For the text-containing cell, return its midpoint in [X, Y] coordinate format. 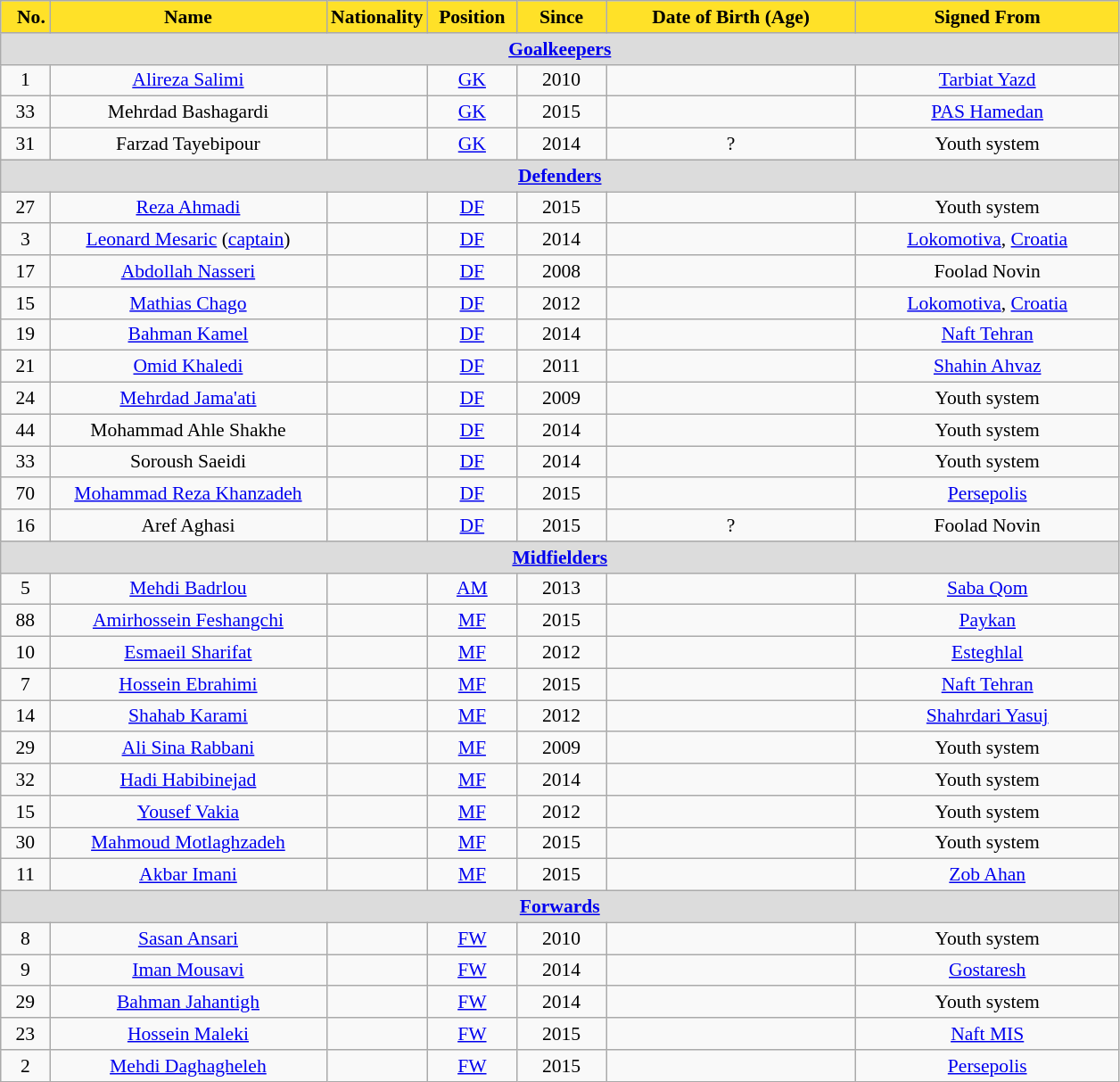
2013 [561, 589]
17 [25, 271]
Hossein Ebrahimi [188, 684]
70 [25, 494]
11 [25, 875]
30 [25, 843]
3 [25, 240]
Forwards [560, 907]
Paykan [988, 621]
2011 [561, 367]
Sasan Ansari [188, 938]
Esteghlal [988, 653]
Ali Sina Rabbani [188, 748]
Abdollah Nasseri [188, 271]
Shahab Karami [188, 716]
Midfielders [560, 558]
Signed From [988, 17]
Mehdi Badrlou [188, 589]
19 [25, 335]
24 [25, 399]
Zob Ahan [988, 875]
Name [188, 17]
Hossein Maleki [188, 1034]
Esmaeil Sharifat [188, 653]
Hadi Habibinejad [188, 780]
Mehrdad Jama'ati [188, 399]
9 [25, 970]
Alireza Salimi [188, 80]
Shahin Ahvaz [988, 367]
Aref Aghasi [188, 525]
8 [25, 938]
Omid Khaledi [188, 367]
Since [561, 17]
Mehdi Daghagheleh [188, 1066]
Mahmoud Motlaghzadeh [188, 843]
Yousef Vakia [188, 812]
Akbar Imani [188, 875]
Soroush Saeidi [188, 462]
Position [472, 17]
27 [25, 208]
Farzad Tayebipour [188, 145]
31 [25, 145]
Iman Mousavi [188, 970]
88 [25, 621]
Reza Ahmadi [188, 208]
Amirhossein Feshangchi [188, 621]
21 [25, 367]
No. [25, 17]
Mathias Chago [188, 303]
Naft MIS [988, 1034]
2008 [561, 271]
Nationality [376, 17]
Shahrdari Yasuj [988, 716]
32 [25, 780]
Mohammad Reza Khanzadeh [188, 494]
2 [25, 1066]
Bahman Jahantigh [188, 1003]
Saba Qom [988, 589]
PAS Hamedan [988, 112]
Date of Birth (Age) [731, 17]
1 [25, 80]
5 [25, 589]
Defenders [560, 176]
Mohammad Ahle Shakhe [188, 430]
14 [25, 716]
Bahman Kamel [188, 335]
Tarbiat Yazd [988, 80]
23 [25, 1034]
Mehrdad Bashagardi [188, 112]
7 [25, 684]
AM [472, 589]
Goalkeepers [560, 49]
16 [25, 525]
Gostaresh [988, 970]
Leonard Mesaric (captain) [188, 240]
44 [25, 430]
10 [25, 653]
